Return the (X, Y) coordinate for the center point of the cell that contains the specified text.  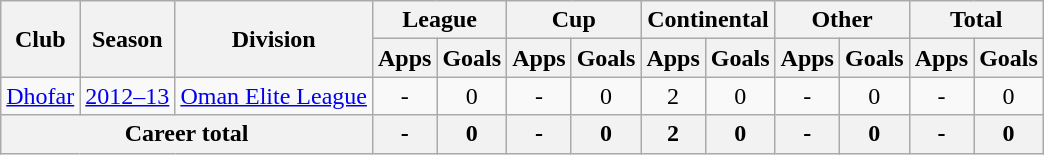
Club (40, 39)
Oman Elite League (274, 96)
Continental (708, 20)
Total (976, 20)
Dhofar (40, 96)
Career total (187, 134)
Cup (574, 20)
2012–13 (128, 96)
Division (274, 39)
League (439, 20)
Other (842, 20)
Season (128, 39)
